From the cell containing the given text, extract its center point as [X, Y] coordinate. 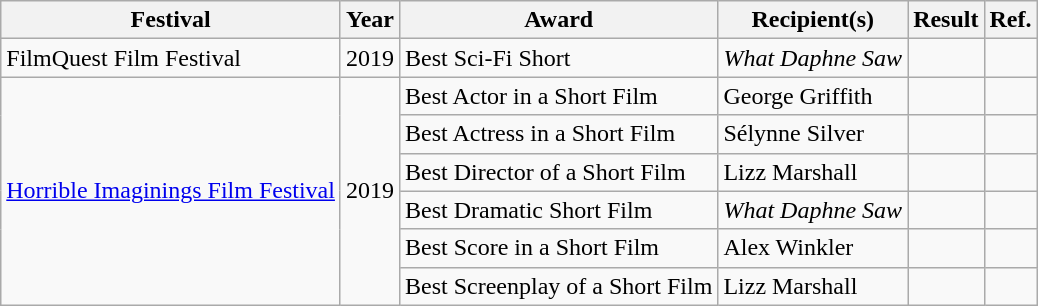
Festival [171, 20]
Best Dramatic Short Film [559, 210]
Sélynne Silver [813, 134]
Best Actress in a Short Film [559, 134]
Ref. [1010, 20]
Result [946, 20]
Best Sci-Fi Short [559, 58]
Best Director of a Short Film [559, 172]
Best Actor in a Short Film [559, 96]
Best Score in a Short Film [559, 248]
George Griffith [813, 96]
Recipient(s) [813, 20]
Alex Winkler [813, 248]
Award [559, 20]
FilmQuest Film Festival [171, 58]
Horrible Imaginings Film Festival [171, 191]
Best Screenplay of a Short Film [559, 286]
Year [370, 20]
